Locate the cell with the specified text and output its [x, y] center coordinate. 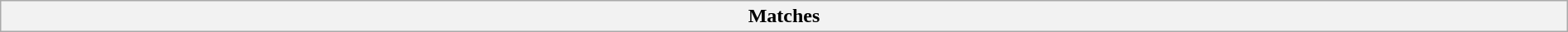
Matches [784, 16]
